Pinpoint the cell where the given text exists, returning its [X, Y] midpoint coordinate. 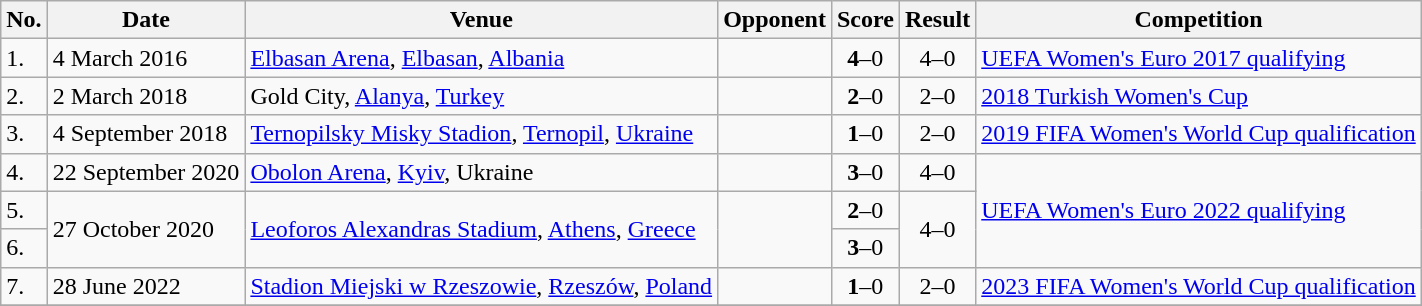
27 October 2020 [146, 229]
2 March 2018 [146, 96]
2. [24, 96]
Competition [1199, 20]
No. [24, 20]
Result [937, 20]
2018 Turkish Women's Cup [1199, 96]
UEFA Women's Euro 2017 qualifying [1199, 58]
4 March 2016 [146, 58]
4. [24, 172]
Opponent [775, 20]
Venue [482, 20]
2019 FIFA Women's World Cup qualification [1199, 134]
1. [24, 58]
Leoforos Alexandras Stadium, Athens, Greece [482, 229]
22 September 2020 [146, 172]
7. [24, 286]
3. [24, 134]
4 September 2018 [146, 134]
UEFA Women's Euro 2022 qualifying [1199, 210]
Elbasan Arena, Elbasan, Albania [482, 58]
Date [146, 20]
Ternopilsky Misky Stadion, Ternopil, Ukraine [482, 134]
5. [24, 210]
28 June 2022 [146, 286]
Stadion Miejski w Rzeszowie, Rzeszów, Poland [482, 286]
Obolon Arena, Kyiv, Ukraine [482, 172]
6. [24, 248]
Score [865, 20]
2023 FIFA Women's World Cup qualification [1199, 286]
Gold City, Alanya, Turkey [482, 96]
